Pinpoint the cell where the given text exists, returning its [x, y] midpoint coordinate. 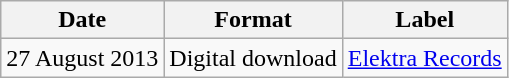
Label [424, 20]
Elektra Records [424, 58]
27 August 2013 [82, 58]
Digital download [253, 58]
Date [82, 20]
Format [253, 20]
